Locate the cell with the specified text and output its [X, Y] center coordinate. 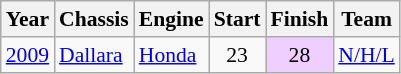
Team [366, 19]
Dallara [94, 55]
N/H/L [366, 55]
Year [28, 19]
Engine [172, 19]
Start [238, 19]
Honda [172, 55]
23 [238, 55]
Chassis [94, 19]
2009 [28, 55]
28 [300, 55]
Finish [300, 19]
